Return the (x, y) coordinate for the center point of the cell that contains the specified text.  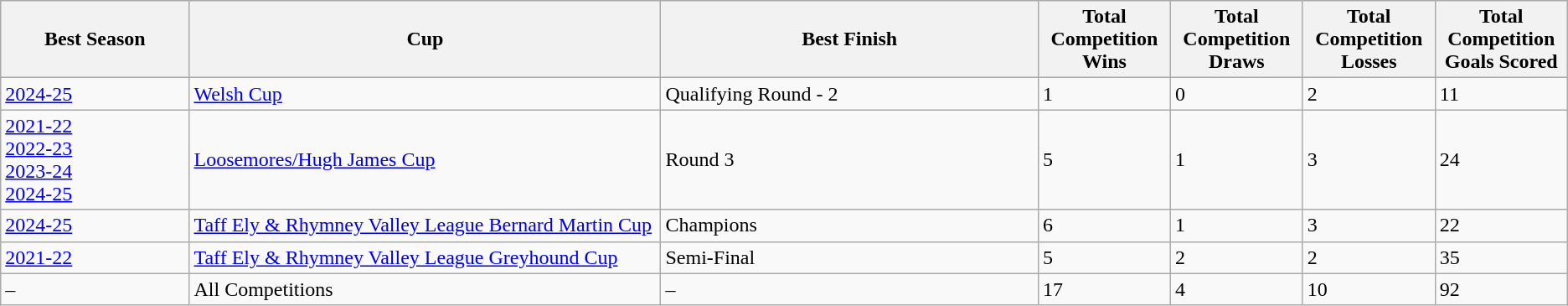
Best Finish (849, 39)
Round 3 (849, 159)
92 (1501, 289)
Best Season (95, 39)
Total Competition Losses (1369, 39)
Semi-Final (849, 257)
17 (1104, 289)
Champions (849, 226)
Welsh Cup (426, 94)
2021-22 (95, 257)
24 (1501, 159)
35 (1501, 257)
Total Competition Draws (1236, 39)
Total Competition Wins (1104, 39)
Total Competition Goals Scored (1501, 39)
11 (1501, 94)
10 (1369, 289)
Loosemores/Hugh James Cup (426, 159)
Qualifying Round - 2 (849, 94)
4 (1236, 289)
6 (1104, 226)
Taff Ely & Rhymney Valley League Greyhound Cup (426, 257)
2021-222022-232023-242024-25 (95, 159)
All Competitions (426, 289)
Taff Ely & Rhymney Valley League Bernard Martin Cup (426, 226)
22 (1501, 226)
0 (1236, 94)
Cup (426, 39)
